Output the (X, Y) coordinate of the center of the cell containing the given text.  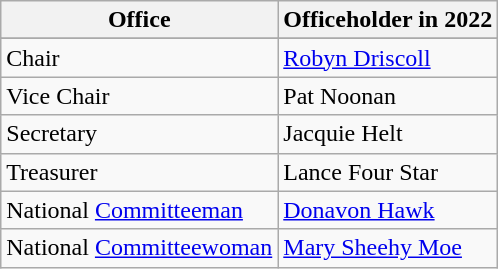
Robyn Driscoll (388, 58)
National Committeeman (140, 210)
Vice Chair (140, 96)
Officeholder in 2022 (388, 20)
Secretary (140, 134)
Lance Four Star (388, 172)
Jacquie Helt (388, 134)
National Committeewoman (140, 248)
Mary Sheehy Moe (388, 248)
Office (140, 20)
Pat Noonan (388, 96)
Chair (140, 58)
Donavon Hawk (388, 210)
Treasurer (140, 172)
